From the cell containing the given text, extract its center point as [x, y] coordinate. 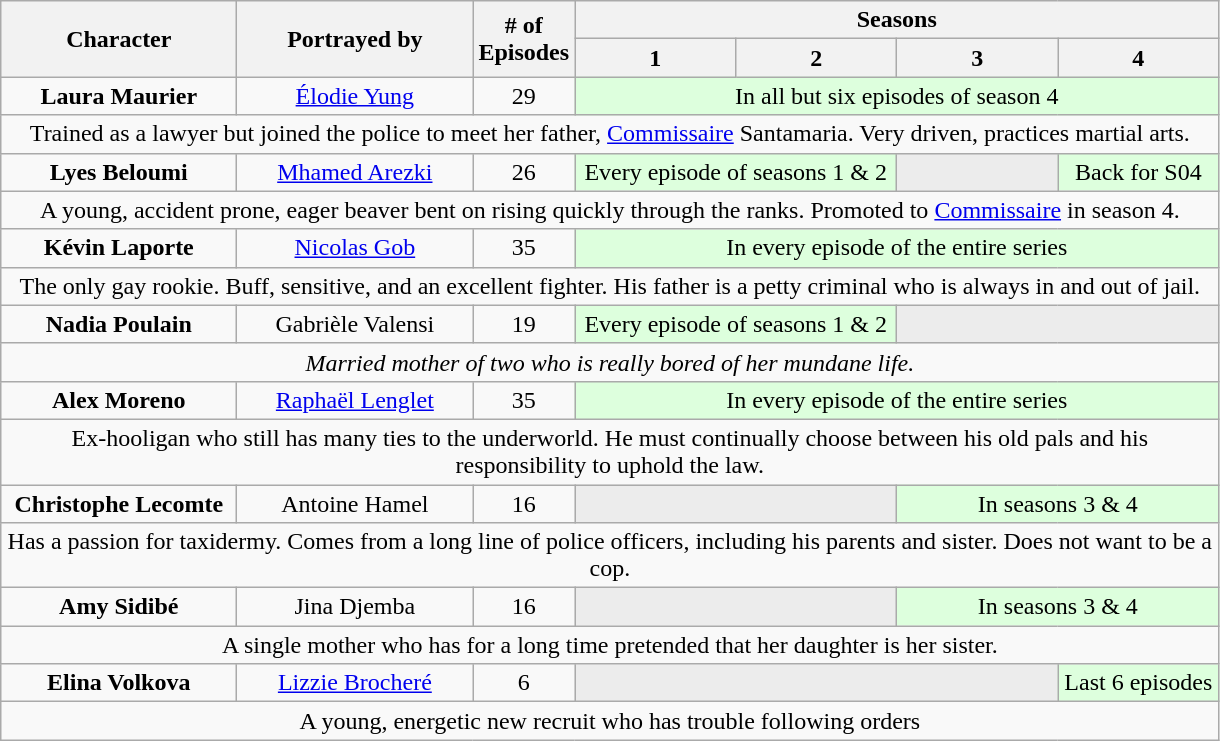
1 [656, 58]
6 [524, 683]
Jina Djemba [355, 607]
Raphaël Lenglet [355, 400]
Nicolas Gob [355, 248]
In all but six episodes of season 4 [897, 96]
Married mother of two who is really bored of her mundane life. [610, 362]
Alex Moreno [119, 400]
Character [119, 39]
Lizzie Brocheré [355, 683]
The only gay rookie. Buff, sensitive, and an excellent fighter. His father is a petty criminal who is always in and out of jail. [610, 286]
Portrayed by [355, 39]
# of Episodes [524, 39]
A young, accident prone, eager beaver bent on rising quickly through the ranks. Promoted to Commissaire in season 4. [610, 210]
Mhamed Arezki [355, 172]
2 [816, 58]
A young, energetic new recruit who has trouble following orders [610, 721]
26 [524, 172]
A single mother who has for a long time pretended that her daughter is her sister. [610, 645]
Élodie Yung [355, 96]
3 [978, 58]
Amy Sidibé [119, 607]
Trained as a lawyer but joined the police to meet her father, Commissaire Santamaria. Very driven, practices martial arts. [610, 134]
29 [524, 96]
Elina Volkova [119, 683]
Lyes Beloumi [119, 172]
19 [524, 324]
Gabrièle Valensi [355, 324]
Antoine Hamel [355, 503]
Seasons [897, 20]
Has a passion for taxidermy. Comes from a long line of police officers, including his parents and sister. Does not want to be a cop. [610, 556]
Last 6 episodes [1138, 683]
Back for S04 [1138, 172]
Christophe Lecomte [119, 503]
Nadia Poulain [119, 324]
Ex-hooligan who still has many ties to the underworld. He must continually choose between his old pals and his responsibility to uphold the law. [610, 452]
Kévin Laporte [119, 248]
Laura Maurier [119, 96]
4 [1138, 58]
